Scan for the cell matching the given text and deliver its [x, y] coordinate at center. 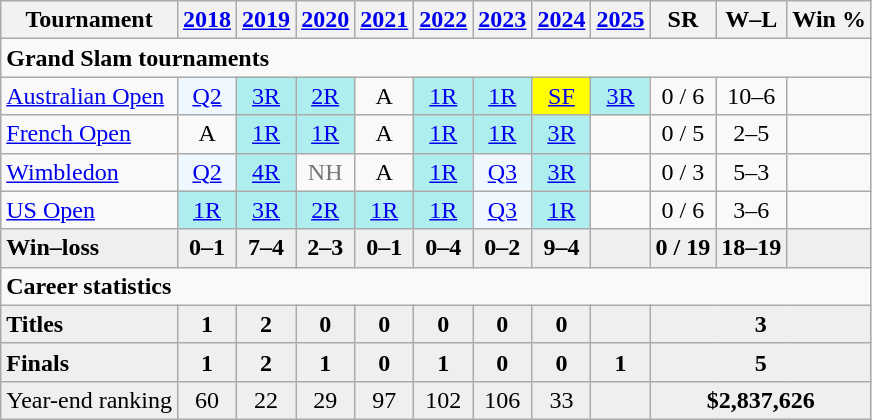
NH [326, 172]
Year-end ranking [90, 400]
7–4 [266, 248]
102 [444, 400]
Australian Open [90, 96]
Win–loss [90, 248]
2–5 [752, 134]
2019 [266, 20]
$2,837,626 [760, 400]
2021 [384, 20]
0–4 [444, 248]
0–2 [502, 248]
Career statistics [436, 286]
5 [760, 362]
3 [760, 324]
2023 [502, 20]
US Open [90, 210]
4R [266, 172]
0 / 3 [683, 172]
2020 [326, 20]
0 / 5 [683, 134]
22 [266, 400]
French Open [90, 134]
29 [326, 400]
Tournament [90, 20]
10–6 [752, 96]
Wimbledon [90, 172]
33 [562, 400]
Grand Slam tournaments [436, 58]
3–6 [752, 210]
5–3 [752, 172]
9–4 [562, 248]
2–3 [326, 248]
2018 [208, 20]
60 [208, 400]
SR [683, 20]
Finals [90, 362]
W–L [752, 20]
Win % [830, 20]
106 [502, 400]
Titles [90, 324]
2025 [620, 20]
97 [384, 400]
SF [562, 96]
18–19 [752, 248]
0 / 19 [683, 248]
2024 [562, 20]
2022 [444, 20]
